Locate the cell with the specified text and output its [x, y] center coordinate. 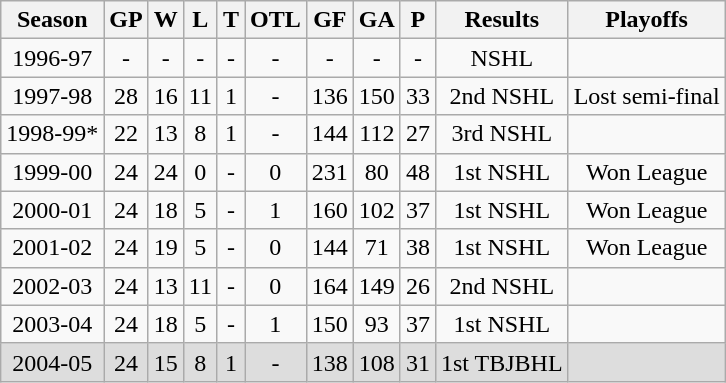
3rd NSHL [502, 134]
33 [418, 96]
102 [376, 210]
38 [418, 248]
1997-98 [52, 96]
31 [418, 362]
2002-03 [52, 286]
2000-01 [52, 210]
GF [330, 20]
22 [126, 134]
T [230, 20]
1996-97 [52, 58]
1998-99* [52, 134]
71 [376, 248]
GP [126, 20]
2003-04 [52, 324]
48 [418, 172]
80 [376, 172]
W [166, 20]
28 [126, 96]
136 [330, 96]
138 [330, 362]
112 [376, 134]
108 [376, 362]
Playoffs [646, 20]
1999-00 [52, 172]
164 [330, 286]
2004-05 [52, 362]
160 [330, 210]
1st TBJBHL [502, 362]
19 [166, 248]
Season [52, 20]
26 [418, 286]
15 [166, 362]
NSHL [502, 58]
93 [376, 324]
Lost semi-final [646, 96]
L [200, 20]
231 [330, 172]
P [418, 20]
Results [502, 20]
OTL [275, 20]
GA [376, 20]
27 [418, 134]
16 [166, 96]
2001-02 [52, 248]
149 [376, 286]
